Extract the [x, y] coordinate from the center of the cell holding the provided text.  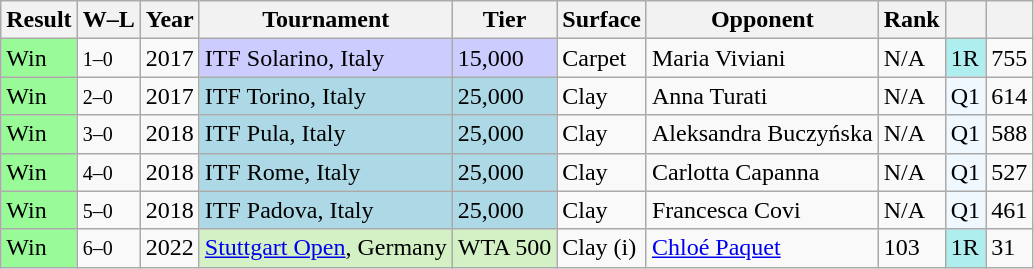
Result [39, 20]
527 [1010, 172]
103 [912, 248]
Surface [602, 20]
Tier [504, 20]
755 [1010, 58]
Aleksandra Buczyńska [762, 134]
614 [1010, 96]
3–0 [108, 134]
Carlotta Capanna [762, 172]
WTA 500 [504, 248]
Francesca Covi [762, 210]
2022 [170, 248]
Tournament [326, 20]
5–0 [108, 210]
2–0 [108, 96]
Maria Viviani [762, 58]
1–0 [108, 58]
15,000 [504, 58]
461 [1010, 210]
ITF Pula, Italy [326, 134]
ITF Padova, Italy [326, 210]
Clay (i) [602, 248]
ITF Torino, Italy [326, 96]
Carpet [602, 58]
6–0 [108, 248]
Chloé Paquet [762, 248]
Opponent [762, 20]
588 [1010, 134]
Year [170, 20]
Anna Turati [762, 96]
31 [1010, 248]
W–L [108, 20]
Stuttgart Open, Germany [326, 248]
ITF Rome, Italy [326, 172]
Rank [912, 20]
4–0 [108, 172]
ITF Solarino, Italy [326, 58]
